Return [x, y] of the center of cell containing provided text 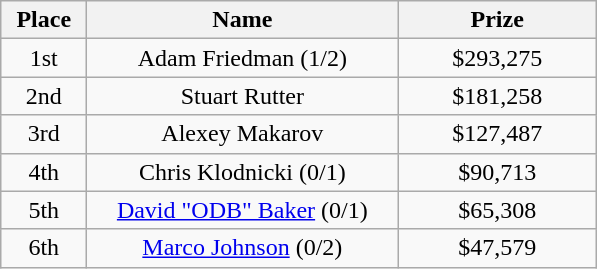
3rd [44, 134]
$90,713 [498, 172]
Place [44, 20]
Name [242, 20]
6th [44, 248]
2nd [44, 96]
1st [44, 58]
Prize [498, 20]
$181,258 [498, 96]
David "ODB" Baker (0/1) [242, 210]
Adam Friedman (1/2) [242, 58]
Stuart Rutter [242, 96]
Marco Johnson (0/2) [242, 248]
4th [44, 172]
Alexey Makarov [242, 134]
$127,487 [498, 134]
Chris Klodnicki (0/1) [242, 172]
5th [44, 210]
$47,579 [498, 248]
$65,308 [498, 210]
$293,275 [498, 58]
